Pinpoint the cell where the given text exists, returning its [x, y] midpoint coordinate. 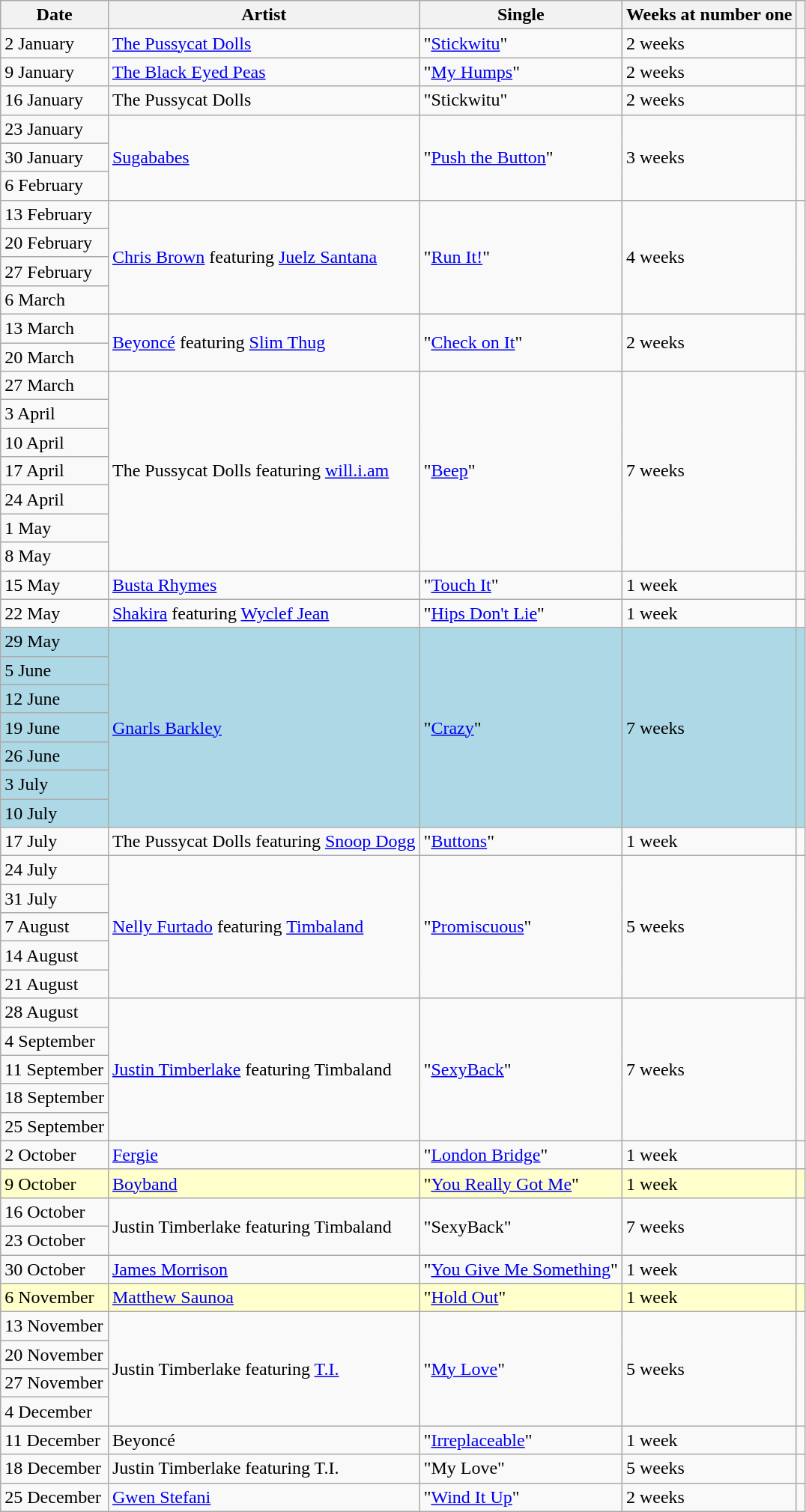
30 January [55, 157]
James Morrison [264, 1269]
26 June [55, 756]
Beyoncé [264, 1440]
19 June [55, 727]
4 weeks [709, 257]
"You Really Got Me" [521, 1183]
6 November [55, 1298]
13 November [55, 1326]
Weeks at number one [709, 15]
27 November [55, 1383]
"Beep" [521, 471]
16 October [55, 1212]
3 July [55, 784]
"Irreplaceable" [521, 1440]
Beyoncé featuring Slim Thug [264, 342]
Single [521, 15]
18 September [55, 1098]
18 December [55, 1469]
4 December [55, 1412]
13 March [55, 328]
"Wind It Up" [521, 1497]
"Hold Out" [521, 1298]
The Pussycat Dolls featuring Snoop Dogg [264, 842]
31 July [55, 899]
Date [55, 15]
"Hips Don't Lie" [521, 613]
"Buttons" [521, 842]
24 July [55, 870]
10 April [55, 443]
"Crazy" [521, 727]
17 July [55, 842]
21 August [55, 984]
"Push the Button" [521, 157]
27 March [55, 386]
20 November [55, 1355]
25 December [55, 1497]
3 weeks [709, 157]
11 September [55, 1069]
Shakira featuring Wyclef Jean [264, 613]
6 March [55, 300]
"My Humps" [521, 72]
20 February [55, 243]
13 February [55, 214]
7 August [55, 927]
27 February [55, 271]
14 August [55, 956]
9 January [55, 72]
1 May [55, 528]
Sugababes [264, 157]
22 May [55, 613]
Matthew Saunoa [264, 1298]
Busta Rhymes [264, 585]
11 December [55, 1440]
Gwen Stefani [264, 1497]
12 June [55, 699]
24 April [55, 500]
5 June [55, 670]
The Pussycat Dolls featuring will.i.am [264, 471]
10 July [55, 813]
20 March [55, 357]
Gnarls Barkley [264, 727]
"Check on It" [521, 342]
The Black Eyed Peas [264, 72]
23 January [55, 129]
30 October [55, 1269]
Fergie [264, 1155]
"Run It!" [521, 257]
17 April [55, 471]
6 February [55, 186]
Nelly Furtado featuring Timbaland [264, 927]
Chris Brown featuring Juelz Santana [264, 257]
"Promiscuous" [521, 927]
"London Bridge" [521, 1155]
2 January [55, 43]
2 October [55, 1155]
29 May [55, 642]
Boyband [264, 1183]
25 September [55, 1126]
28 August [55, 1012]
9 October [55, 1183]
4 September [55, 1041]
16 January [55, 100]
"You Give Me Something" [521, 1269]
23 October [55, 1240]
8 May [55, 556]
"Touch It" [521, 585]
15 May [55, 585]
3 April [55, 414]
Artist [264, 15]
